Capture the cell that displays the provided text and extract its (X, Y) central coordinate. 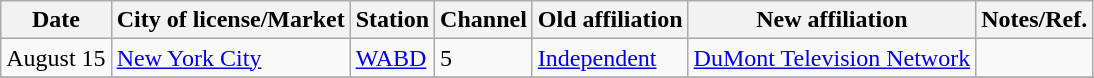
August 15 (56, 58)
Date (56, 20)
Notes/Ref. (1034, 20)
Old affiliation (610, 20)
Independent (610, 58)
City of license/Market (230, 20)
5 (484, 58)
DuMont Television Network (832, 58)
Station (392, 20)
WABD (392, 58)
Channel (484, 20)
New affiliation (832, 20)
New York City (230, 58)
